Output the (x, y) coordinate of the center of the cell containing the given text.  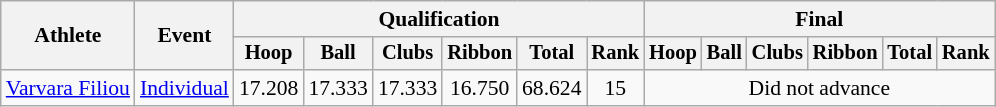
Varvara Filiou (68, 88)
68.624 (552, 88)
16.750 (480, 88)
Qualification (439, 19)
Final (819, 19)
Event (184, 36)
Individual (184, 88)
15 (615, 88)
17.208 (268, 88)
Did not advance (819, 88)
Athlete (68, 36)
